For the text-containing cell, return its midpoint in (x, y) coordinate format. 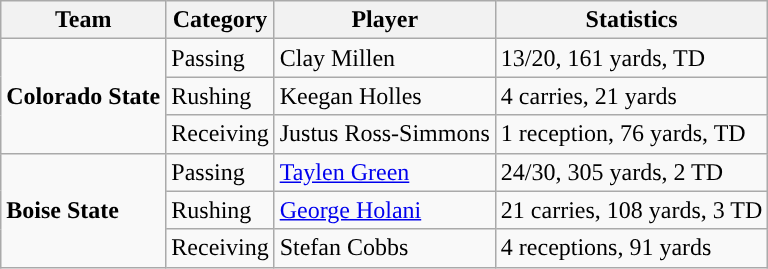
Justus Ross-Simmons (384, 134)
24/30, 305 yards, 2 TD (632, 172)
Team (84, 20)
Category (220, 20)
4 carries, 21 yards (632, 96)
Colorado State (84, 96)
George Holani (384, 210)
Player (384, 20)
4 receptions, 91 yards (632, 248)
Statistics (632, 20)
21 carries, 108 yards, 3 TD (632, 210)
Stefan Cobbs (384, 248)
Keegan Holles (384, 96)
Clay Millen (384, 58)
1 reception, 76 yards, TD (632, 134)
13/20, 161 yards, TD (632, 58)
Taylen Green (384, 172)
Boise State (84, 210)
